From the cell containing the given text, extract its center point as [x, y] coordinate. 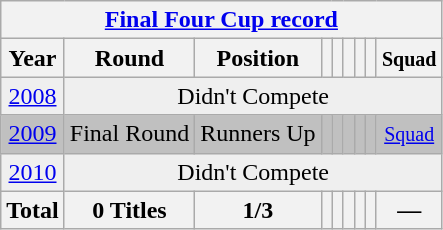
Round [129, 58]
Final Round [129, 134]
2009 [33, 134]
1/3 [258, 210]
2008 [33, 96]
0 Titles [129, 210]
Final Four Cup record [222, 20]
Position [258, 58]
Year [33, 58]
2010 [33, 172]
— [409, 210]
Runners Up [258, 134]
Total [33, 210]
